Detect which cell encompasses the target text, then output its (x, y) center coordinate. 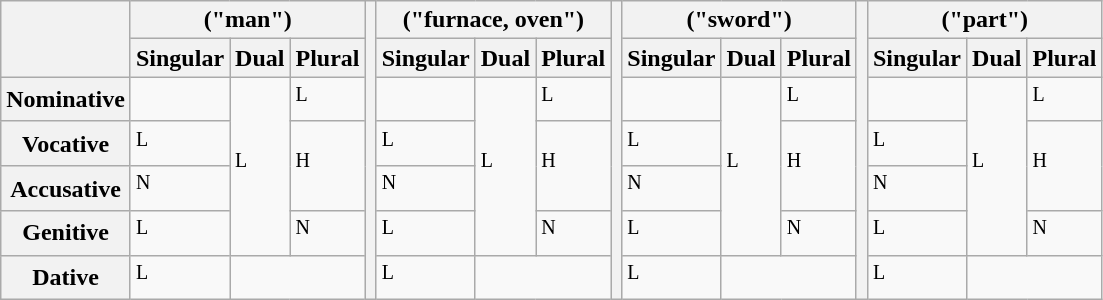
("part") (984, 20)
Genitive (66, 234)
Accusative (66, 188)
("furnace, oven") (494, 20)
("sword") (740, 20)
Vocative (66, 144)
Dative (66, 278)
("man") (248, 20)
Nominative (66, 100)
